Scan for the cell matching the given text and deliver its (x, y) coordinate at center. 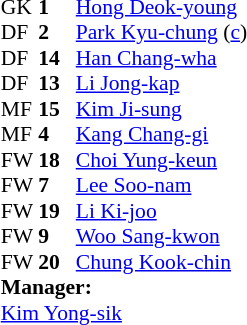
7 (57, 185)
Woo Sang-kwon (162, 237)
19 (57, 211)
Choi Yung-keun (162, 160)
4 (57, 135)
Kang Chang-gi (162, 135)
Li Ki-joo (162, 211)
9 (57, 237)
15 (57, 109)
Kim Ji-sung (162, 109)
2 (57, 33)
14 (57, 58)
Manager: (124, 287)
Lee Soo-nam (162, 185)
Li Jong-kap (162, 83)
13 (57, 83)
Chung Kook-chin (162, 262)
20 (57, 262)
18 (57, 160)
Han Chang-wha (162, 58)
Park Kyu-chung (c) (162, 33)
